Pinpoint the cell where the given text exists, returning its (X, Y) midpoint coordinate. 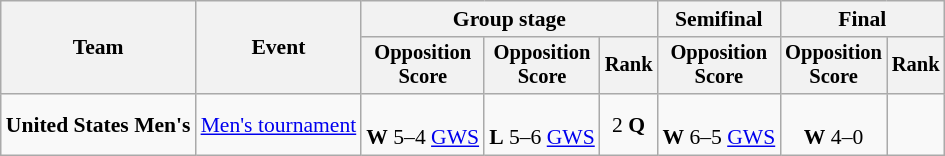
W 4–0 (834, 124)
W 6–5 GWS (718, 124)
Semifinal (718, 19)
Final (862, 19)
W 5–4 GWS (422, 124)
Men's tournament (279, 124)
Group stage (509, 19)
L 5–6 GWS (542, 124)
2 Q (629, 124)
Event (279, 48)
Team (98, 48)
United States Men's (98, 124)
